From the cell containing the given text, extract its center point as [X, Y] coordinate. 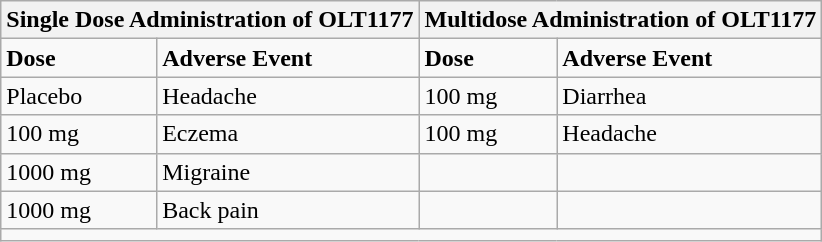
Eczema [288, 134]
Migraine [288, 172]
Placebo [79, 96]
Multidose Administration of OLT1177 [620, 20]
Single Dose Administration of OLT1177 [210, 20]
Diarrhea [690, 96]
Back pain [288, 210]
